Detect which cell encompasses the target text, then output its [x, y] center coordinate. 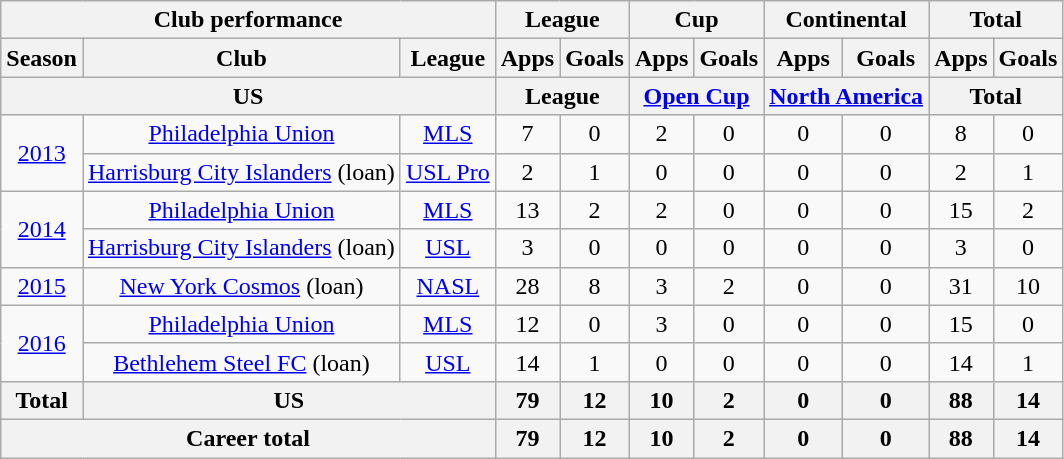
NASL [448, 286]
13 [527, 210]
2013 [42, 153]
Career total [248, 438]
28 [527, 286]
Season [42, 58]
Cup [696, 20]
Club [241, 58]
Open Cup [696, 96]
2014 [42, 229]
Club performance [248, 20]
2016 [42, 343]
Bethlehem Steel FC (loan) [241, 362]
USL Pro [448, 172]
7 [527, 134]
31 [961, 286]
New York Cosmos (loan) [241, 286]
North America [846, 96]
Continental [846, 20]
2015 [42, 286]
